Pinpoint the cell where the given text exists, returning its (X, Y) midpoint coordinate. 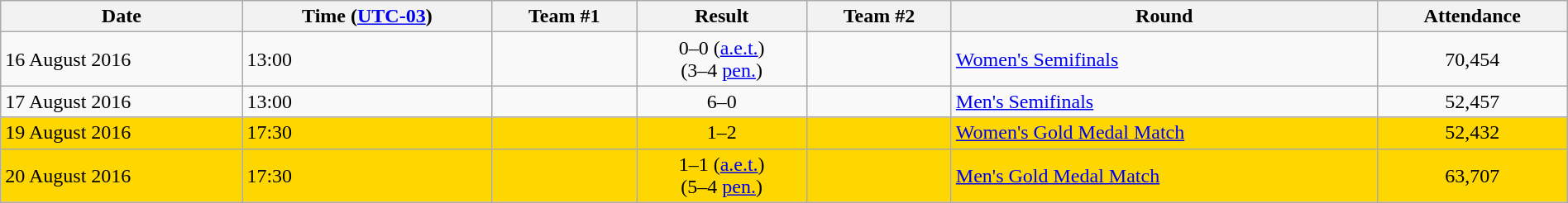
Team #1 (564, 17)
Attendance (1472, 17)
19 August 2016 (122, 133)
1–2 (722, 133)
52,432 (1472, 133)
6–0 (722, 101)
63,707 (1472, 175)
Team #2 (880, 17)
Women's Semifinals (1164, 59)
1–1 (a.e.t.)(5–4 pen.) (722, 175)
17 August 2016 (122, 101)
70,454 (1472, 59)
Time (UTC-03) (367, 17)
16 August 2016 (122, 59)
Women's Gold Medal Match (1164, 133)
0–0 (a.e.t.)(3–4 pen.) (722, 59)
Men's Gold Medal Match (1164, 175)
Date (122, 17)
Round (1164, 17)
20 August 2016 (122, 175)
Men's Semifinals (1164, 101)
52,457 (1472, 101)
Result (722, 17)
